Return the (x, y) coordinate for the center point of the cell that contains the specified text.  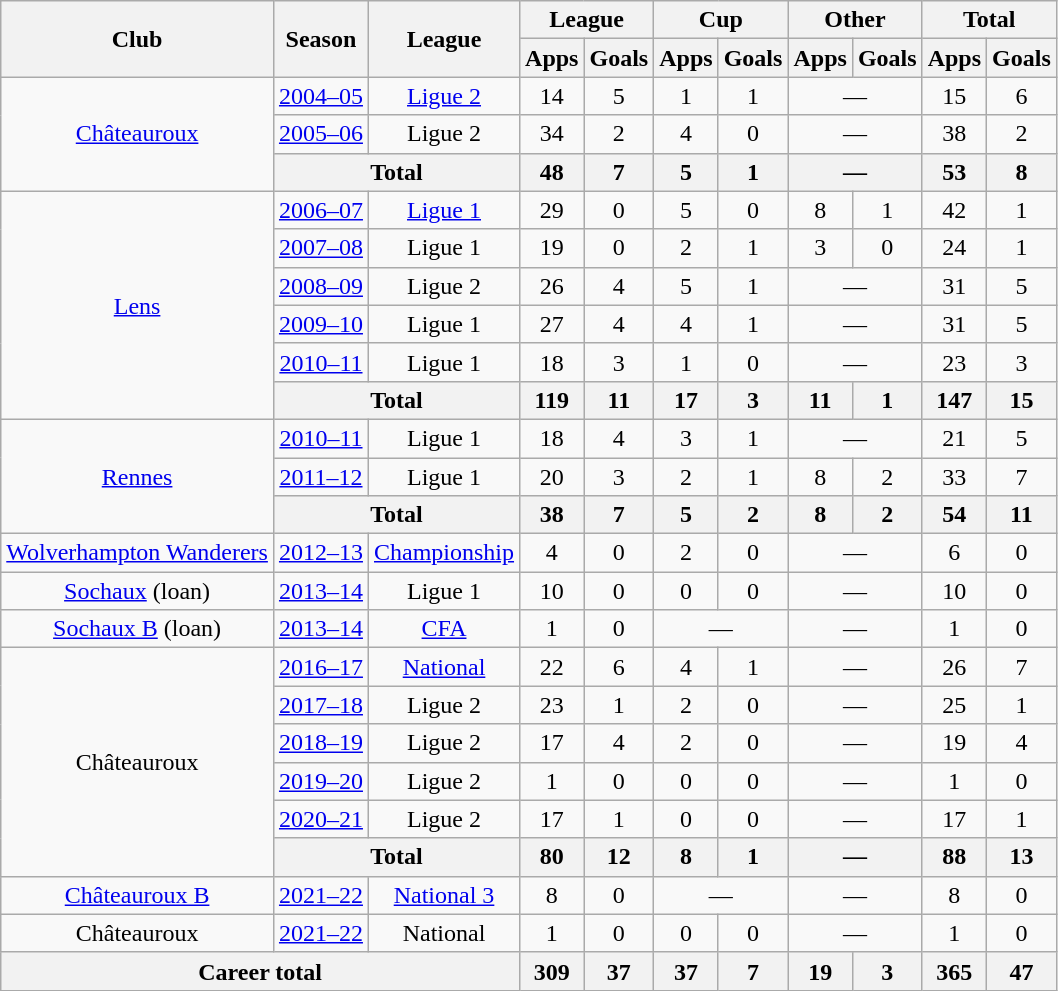
Career total (260, 971)
27 (552, 324)
80 (552, 857)
Sochaux (loan) (138, 591)
13 (1022, 857)
34 (552, 134)
Season (320, 39)
2019–20 (320, 781)
2016–17 (320, 667)
42 (954, 210)
33 (954, 477)
147 (954, 400)
309 (552, 971)
Lens (138, 305)
53 (954, 172)
2018–19 (320, 743)
2008–09 (320, 286)
21 (954, 438)
National 3 (444, 895)
25 (954, 705)
CFA (444, 629)
12 (619, 857)
2012–13 (320, 553)
2006–07 (320, 210)
365 (954, 971)
54 (954, 515)
22 (552, 667)
2009–10 (320, 324)
119 (552, 400)
14 (552, 96)
47 (1022, 971)
2017–18 (320, 705)
Championship (444, 553)
Club (138, 39)
2020–21 (320, 819)
20 (552, 477)
48 (552, 172)
Châteauroux B (138, 895)
Rennes (138, 476)
Cup (721, 20)
Sochaux B (loan) (138, 629)
29 (552, 210)
24 (954, 248)
2007–08 (320, 248)
88 (954, 857)
2005–06 (320, 134)
2004–05 (320, 96)
2011–12 (320, 477)
Other (855, 20)
Wolverhampton Wanderers (138, 553)
